Capture the cell that displays the provided text and extract its [x, y] central coordinate. 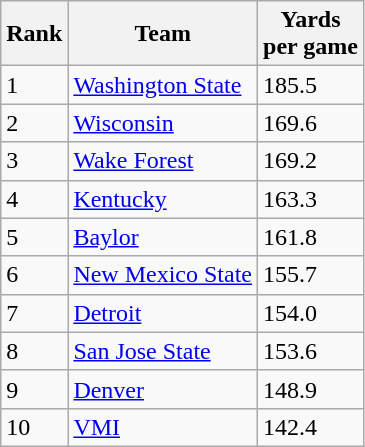
142.4 [311, 427]
155.7 [311, 275]
Team [163, 34]
169.6 [311, 123]
2 [34, 123]
Wake Forest [163, 161]
9 [34, 389]
VMI [163, 427]
4 [34, 199]
Baylor [163, 237]
San Jose State [163, 351]
8 [34, 351]
Kentucky [163, 199]
1 [34, 85]
154.0 [311, 313]
5 [34, 237]
New Mexico State [163, 275]
153.6 [311, 351]
7 [34, 313]
163.3 [311, 199]
3 [34, 161]
6 [34, 275]
Yardsper game [311, 34]
Denver [163, 389]
Washington State [163, 85]
Rank [34, 34]
161.8 [311, 237]
Wisconsin [163, 123]
10 [34, 427]
185.5 [311, 85]
169.2 [311, 161]
148.9 [311, 389]
Detroit [163, 313]
